Identify which cell holds the provided text, then report its [x, y] central coordinate. 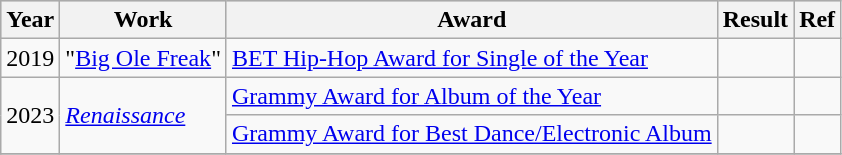
Work [144, 20]
Grammy Award for Best Dance/Electronic Album [472, 134]
Grammy Award for Album of the Year [472, 96]
Year [30, 20]
"Big Ole Freak" [144, 58]
Result [755, 20]
BET Hip-Hop Award for Single of the Year [472, 58]
2023 [30, 115]
Ref [818, 20]
Renaissance [144, 115]
Award [472, 20]
2019 [30, 58]
